Identify which cell holds the provided text, then report its [x, y] central coordinate. 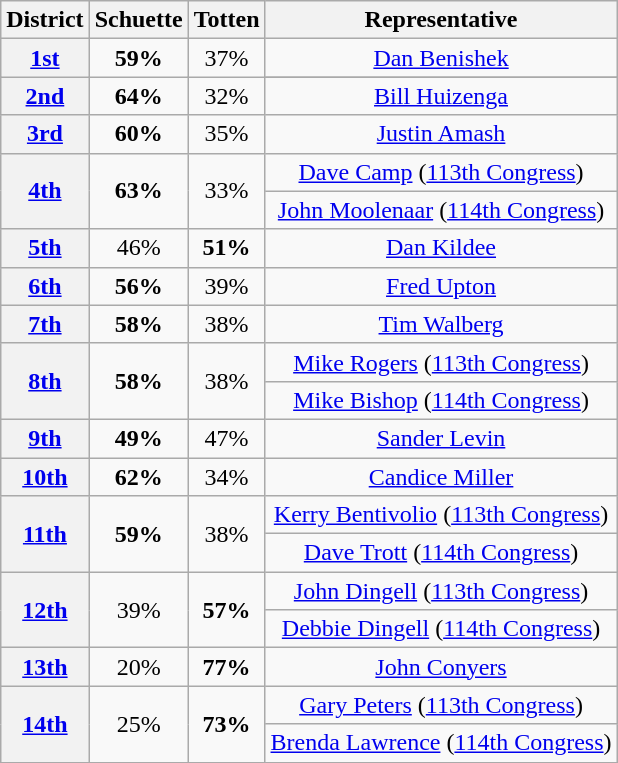
Debbie Dingell (114th Congress) [441, 629]
32% [226, 96]
77% [226, 667]
Brenda Lawrence (114th Congress) [441, 743]
Justin Amash [441, 134]
56% [138, 286]
4th [45, 191]
John Moolenaar (114th Congress) [441, 210]
Dan Kildee [441, 248]
60% [138, 134]
Dan Benishek [441, 58]
51% [226, 248]
Tim Walberg [441, 324]
25% [138, 724]
57% [226, 610]
49% [138, 438]
47% [226, 438]
Dave Trott (114th Congress) [441, 553]
33% [226, 191]
7th [45, 324]
Mike Bishop (114th Congress) [441, 400]
9th [45, 438]
62% [138, 477]
Fred Upton [441, 286]
14th [45, 724]
46% [138, 248]
64% [138, 96]
8th [45, 381]
12th [45, 610]
3rd [45, 134]
District [45, 20]
Kerry Bentivolio (113th Congress) [441, 515]
2nd [45, 96]
6th [45, 286]
13th [45, 667]
Bill Huizenga [441, 96]
Gary Peters (113th Congress) [441, 705]
Sander Levin [441, 438]
35% [226, 134]
10th [45, 477]
20% [138, 667]
Representative [441, 20]
John Dingell (113th Congress) [441, 591]
Mike Rogers (113th Congress) [441, 362]
63% [138, 191]
Dave Camp (113th Congress) [441, 172]
11th [45, 534]
1st [45, 58]
73% [226, 724]
Totten [226, 20]
Schuette [138, 20]
5th [45, 248]
John Conyers [441, 667]
Candice Miller [441, 477]
37% [226, 58]
34% [226, 477]
